Return (X, Y) of the center of cell containing provided text 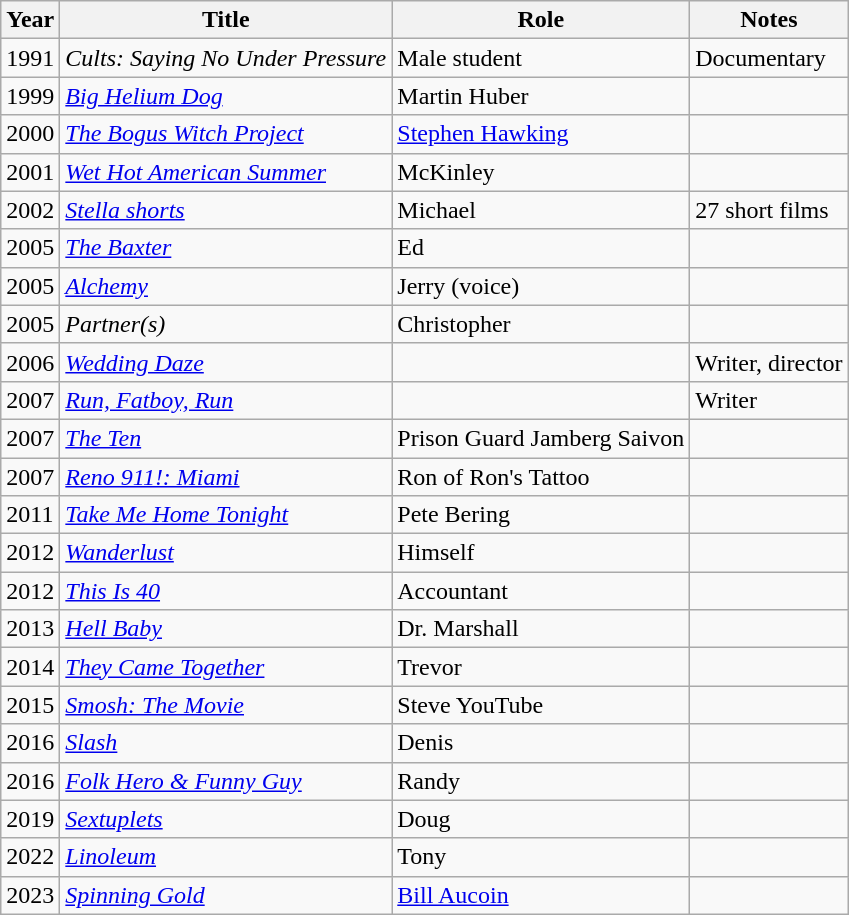
This Is 40 (226, 591)
2023 (30, 895)
2013 (30, 629)
Randy (541, 781)
Reno 911!: Miami (226, 477)
Tony (541, 857)
Trevor (541, 667)
Notes (769, 20)
Accountant (541, 591)
27 short films (769, 210)
Run, Fatboy, Run (226, 400)
Take Me Home Tonight (226, 515)
2006 (30, 362)
Wet Hot American Summer (226, 172)
Stella shorts (226, 210)
2002 (30, 210)
Spinning Gold (226, 895)
Big Helium Dog (226, 96)
They Came Together (226, 667)
Documentary (769, 58)
Hell Baby (226, 629)
Martin Huber (541, 96)
Alchemy (226, 286)
Bill Aucoin (541, 895)
Slash (226, 743)
1991 (30, 58)
Prison Guard Jamberg Saivon (541, 438)
Linoleum (226, 857)
The Ten (226, 438)
Stephen Hawking (541, 134)
Wanderlust (226, 553)
Role (541, 20)
2015 (30, 705)
Dr. Marshall (541, 629)
Cults: Saying No Under Pressure (226, 58)
Christopher (541, 324)
2001 (30, 172)
Partner(s) (226, 324)
2019 (30, 819)
Pete Bering (541, 515)
Michael (541, 210)
Year (30, 20)
The Bogus Witch Project (226, 134)
2000 (30, 134)
Folk Hero & Funny Guy (226, 781)
Wedding Daze (226, 362)
McKinley (541, 172)
The Baxter (226, 248)
2022 (30, 857)
Steve YouTube (541, 705)
2014 (30, 667)
Sextuplets (226, 819)
2011 (30, 515)
Male student (541, 58)
Writer (769, 400)
Writer, director (769, 362)
1999 (30, 96)
Jerry (voice) (541, 286)
Ron of Ron's Tattoo (541, 477)
Doug (541, 819)
Smosh: The Movie (226, 705)
Title (226, 20)
Himself (541, 553)
Denis (541, 743)
Ed (541, 248)
